Search for the cell housing the specified text and yield its [X, Y] center coordinate. 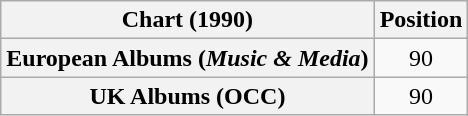
UK Albums (OCC) [188, 96]
Position [421, 20]
Chart (1990) [188, 20]
European Albums (Music & Media) [188, 58]
